Output the (X, Y) coordinate of the center of the cell containing the given text.  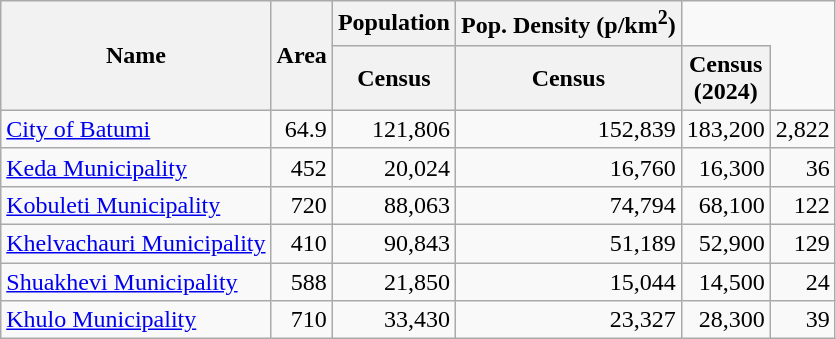
64.9 (302, 129)
410 (302, 244)
452 (302, 167)
16,300 (726, 167)
33,430 (394, 320)
51,189 (568, 244)
16,760 (568, 167)
52,900 (726, 244)
68,100 (726, 205)
129 (802, 244)
Area (302, 56)
2,822 (802, 129)
90,843 (394, 244)
Khelvachauri Municipality (136, 244)
152,839 (568, 129)
720 (302, 205)
Khulo Municipality (136, 320)
Census(2024) (726, 78)
14,500 (726, 282)
122 (802, 205)
Pop. Density (p/km2) (568, 24)
88,063 (394, 205)
74,794 (568, 205)
710 (302, 320)
21,850 (394, 282)
Kobuleti Municipality (136, 205)
28,300 (726, 320)
588 (302, 282)
Shuakhevi Municipality (136, 282)
15,044 (568, 282)
Population (394, 24)
24 (802, 282)
City of Batumi (136, 129)
183,200 (726, 129)
Keda Municipality (136, 167)
39 (802, 320)
20,024 (394, 167)
Name (136, 56)
121,806 (394, 129)
23,327 (568, 320)
36 (802, 167)
